Output the (X, Y) coordinate of the center of the cell containing the given text.  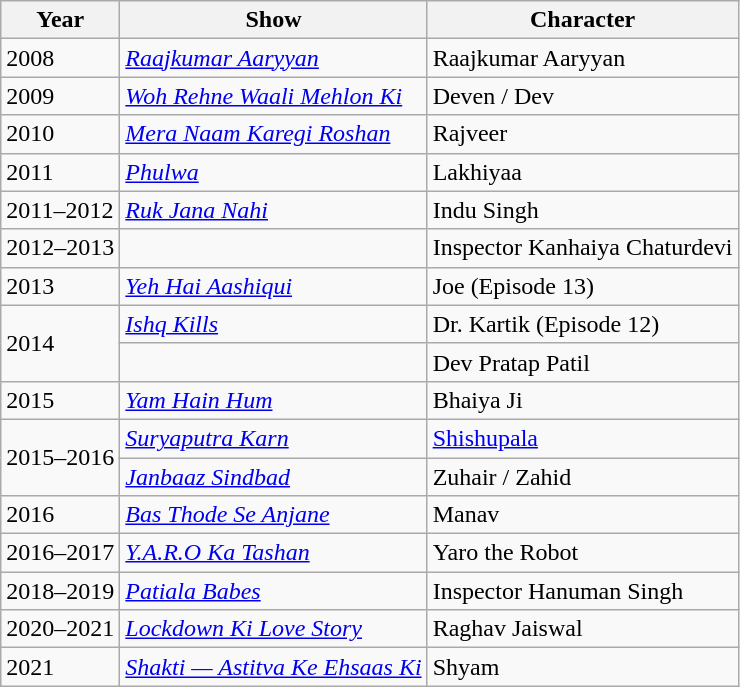
2011 (60, 172)
Patiala Babes (274, 591)
2021 (60, 667)
Manav (582, 515)
Ruk Jana Nahi (274, 210)
Rajveer (582, 134)
Ishq Kills (274, 324)
Shyam (582, 667)
Phulwa (274, 172)
2018–2019 (60, 591)
Character (582, 20)
2011–2012 (60, 210)
Inspector Hanuman Singh (582, 591)
2015–2016 (60, 457)
Dev Pratap Patil (582, 362)
Raghav Jaiswal (582, 629)
2008 (60, 58)
Bhaiya Ji (582, 400)
Inspector Kanhaiya Chaturdevi (582, 248)
Woh Rehne Waali Mehlon Ki (274, 96)
Janbaaz Sindbad (274, 477)
Zuhair / Zahid (582, 477)
2016–2017 (60, 553)
Shishupala (582, 438)
Y.A.R.O Ka Tashan (274, 553)
Suryaputra Karn (274, 438)
2015 (60, 400)
Yaro the Robot (582, 553)
Shakti — Astitva Ke Ehsaas Ki (274, 667)
Lockdown Ki Love Story (274, 629)
Yeh Hai Aashiqui (274, 286)
2009 (60, 96)
Show (274, 20)
Yam Hain Hum (274, 400)
Indu Singh (582, 210)
Deven / Dev (582, 96)
Bas Thode Se Anjane (274, 515)
Lakhiyaa (582, 172)
Year (60, 20)
2012–2013 (60, 248)
2014 (60, 343)
2016 (60, 515)
2020–2021 (60, 629)
Joe (Episode 13) (582, 286)
2010 (60, 134)
Dr. Kartik (Episode 12) (582, 324)
2013 (60, 286)
Mera Naam Karegi Roshan (274, 134)
